For the text-containing cell, return its midpoint in (x, y) coordinate format. 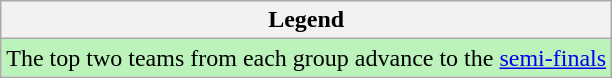
Legend (306, 20)
The top two teams from each group advance to the semi-finals (306, 58)
